Return the [x, y] coordinate for the center point of the cell that contains the specified text.  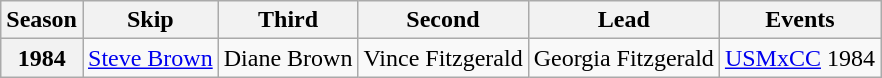
Second [443, 20]
Steve Brown [150, 58]
1984 [42, 58]
Vince Fitzgerald [443, 58]
Events [800, 20]
Season [42, 20]
Third [288, 20]
Skip [150, 20]
Lead [624, 20]
Georgia Fitzgerald [624, 58]
Diane Brown [288, 58]
USMxCC 1984 [800, 58]
